Identify which cell holds the provided text, then report its (X, Y) central coordinate. 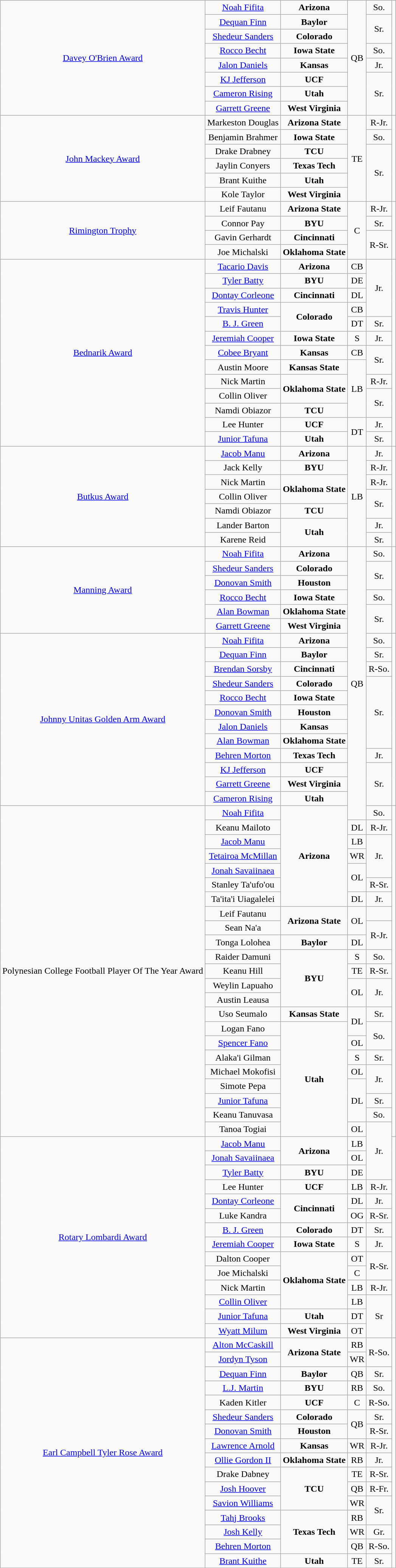
Ollie Gordon II (243, 1460)
Savion Williams (243, 1503)
Drake Drabney (243, 151)
Cobee Bryant (243, 353)
Karene Reid (243, 540)
Benjamin Brahmer (243, 137)
Earl Campbell Tyler Rose Award (103, 1453)
Davey O'Brien Award (103, 58)
Lander Barton (243, 525)
Gr. (379, 1532)
L.J. Martin (243, 1388)
OG (357, 1215)
Markeston Douglas (243, 122)
Rotary Lombardi Award (103, 1237)
Drake Dabney (243, 1474)
Stanley Ta'ufo'ou (243, 885)
Keanu Mailoto (243, 827)
Lawrence Arnold (243, 1446)
Simote Pepa (243, 1086)
Brendan Sorsby (243, 669)
Sr (379, 1316)
Spencer Fano (243, 1043)
Tonga Lolohea (243, 942)
Connor Pay (243, 223)
Bednarik Award (103, 353)
Michael Mokofisi (243, 1072)
Josh Hoover (243, 1489)
Kaden Kitler (243, 1403)
Gavin Gerhardt (243, 238)
Kole Taylor (243, 195)
Austin Moore (243, 367)
Alaka'i Gilman (243, 1057)
Weylin Lapuaho (243, 985)
Alton McCaskill (243, 1345)
Polynesian College Football Player Of The Year Award (103, 971)
Jordyn Tyson (243, 1359)
Dalton Cooper (243, 1259)
Tanoa Togiai (243, 1129)
Butkus Award (103, 496)
Tetairoa McMillan (243, 856)
Manning Award (103, 590)
Johnny Unitas Golden Arm Award (103, 719)
Wyatt Milum (243, 1330)
Logan Fano (243, 1028)
Josh Kelly (243, 1532)
Ta'ita'i Uiagalelei (243, 899)
Jaylin Conyers (243, 165)
Raider Damuni (243, 957)
Tacario Davis (243, 266)
Uso Seumalo (243, 1014)
John Mackey Award (103, 158)
Sean Na'a (243, 928)
Keanu Hill (243, 971)
Jack Kelly (243, 468)
Austin Leausa (243, 1000)
R-Fr. (379, 1489)
Luke Kandra (243, 1215)
Travis Hunter (243, 309)
Rimington Trophy (103, 230)
Tahj Brooks (243, 1517)
Keanu Tanuvasa (243, 1115)
